Provide the [X, Y] coordinate of the cell's center where the given text is located.  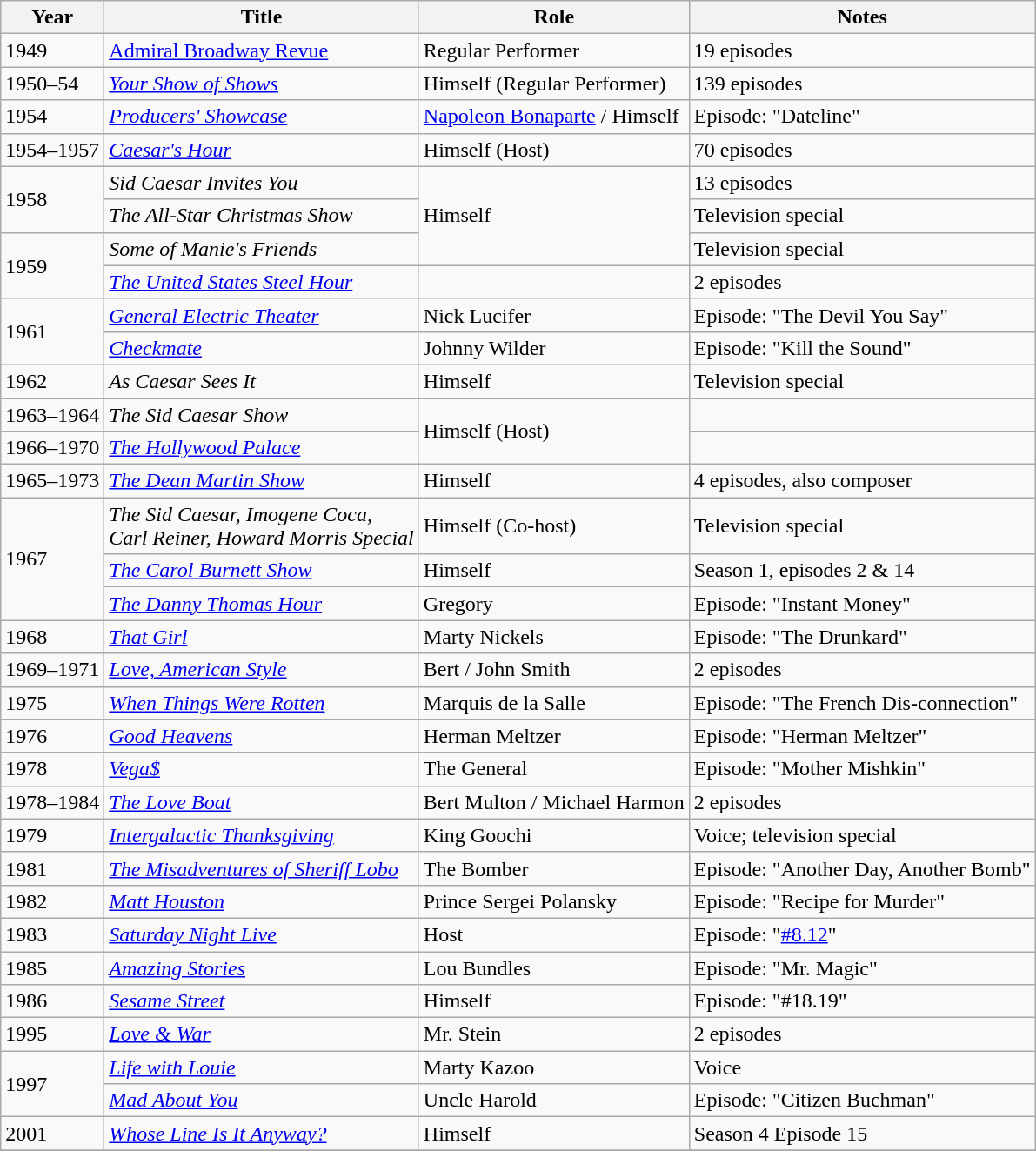
1997 [52, 1084]
Checkmate [262, 348]
1966–1970 [52, 448]
Your Show of Shows [262, 84]
Napoleon Bonaparte / Himself [553, 117]
As Caesar Sees It [262, 381]
Episode: "Citizen Buchman" [862, 1101]
1962 [52, 381]
Sesame Street [262, 1001]
Marty Kazoo [553, 1067]
Nick Lucifer [553, 315]
Prince Sergei Polansky [553, 901]
Vega$ [262, 769]
Saturday Night Live [262, 934]
1979 [52, 835]
Notes [862, 17]
1981 [52, 868]
1963–1964 [52, 415]
19 episodes [862, 50]
That Girl [262, 637]
Episode: "Recipe for Murder" [862, 901]
The Misadventures of Sheriff Lobo [262, 868]
Marty Nickels [553, 637]
1968 [52, 637]
1975 [52, 703]
1985 [52, 968]
1976 [52, 736]
139 episodes [862, 84]
1965–1973 [52, 481]
Bert Multon / Michael Harmon [553, 802]
1978–1984 [52, 802]
1958 [52, 199]
Episode: "Herman Meltzer" [862, 736]
1954–1957 [52, 150]
4 episodes, also composer [862, 481]
Herman Meltzer [553, 736]
The Bomber [553, 868]
Episode: "Mother Mishkin" [862, 769]
1982 [52, 901]
1954 [52, 117]
The Love Boat [262, 802]
Some of Manie's Friends [262, 249]
General Electric Theater [262, 315]
Year [52, 17]
Episode: "The Devil You Say" [862, 315]
Episode: "The French Dis-connection" [862, 703]
Episode: "Another Day, Another Bomb" [862, 868]
Host [553, 934]
Role [553, 17]
Sid Caesar Invites You [262, 183]
The United States Steel Hour [262, 282]
Producers' Showcase [262, 117]
The Carol Burnett Show [262, 571]
1995 [52, 1034]
When Things Were Rotten [262, 703]
King Goochi [553, 835]
The Sid Caesar Show [262, 415]
Episode: "Mr. Magic" [862, 968]
The Sid Caesar, Imogene Coca, Carl Reiner, Howard Morris Special [262, 525]
1983 [52, 934]
Gregory [553, 604]
Season 4 Episode 15 [862, 1134]
1959 [52, 265]
Intergalactic Thanksgiving [262, 835]
13 episodes [862, 183]
Voice [862, 1067]
Himself (Co-host) [553, 525]
The All-Star Christmas Show [262, 216]
Caesar's Hour [262, 150]
Episode: "#8.12" [862, 934]
2001 [52, 1134]
Matt Houston [262, 901]
Mr. Stein [553, 1034]
Admiral Broadway Revue [262, 50]
Episode: "Dateline" [862, 117]
Lou Bundles [553, 968]
Love & War [262, 1034]
Uncle Harold [553, 1101]
Life with Louie [262, 1067]
Episode: "Kill the Sound" [862, 348]
1967 [52, 559]
Himself (Regular Performer) [553, 84]
Voice; television special [862, 835]
The Danny Thomas Hour [262, 604]
Love, American Style [262, 670]
Episode: "#18.19" [862, 1001]
Episode: "Instant Money" [862, 604]
The Hollywood Palace [262, 448]
Marquis de la Salle [553, 703]
1950–54 [52, 84]
70 episodes [862, 150]
Season 1, episodes 2 & 14 [862, 571]
1961 [52, 331]
1986 [52, 1001]
1969–1971 [52, 670]
The General [553, 769]
1978 [52, 769]
Amazing Stories [262, 968]
Title [262, 17]
Bert / John Smith [553, 670]
Whose Line Is It Anyway? [262, 1134]
Regular Performer [553, 50]
Good Heavens [262, 736]
1949 [52, 50]
Episode: "The Drunkard" [862, 637]
The Dean Martin Show [262, 481]
Johnny Wilder [553, 348]
Mad About You [262, 1101]
